Locate the cell with the specified text and output its [x, y] center coordinate. 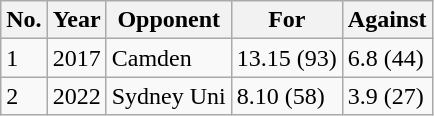
2 [24, 96]
8.10 (58) [286, 96]
1 [24, 58]
Sydney Uni [168, 96]
Against [387, 20]
Camden [168, 58]
2017 [76, 58]
Opponent [168, 20]
No. [24, 20]
3.9 (27) [387, 96]
13.15 (93) [286, 58]
6.8 (44) [387, 58]
Year [76, 20]
For [286, 20]
2022 [76, 96]
